Determine the [x, y] coordinate at the center of the cell enclosing the given text.  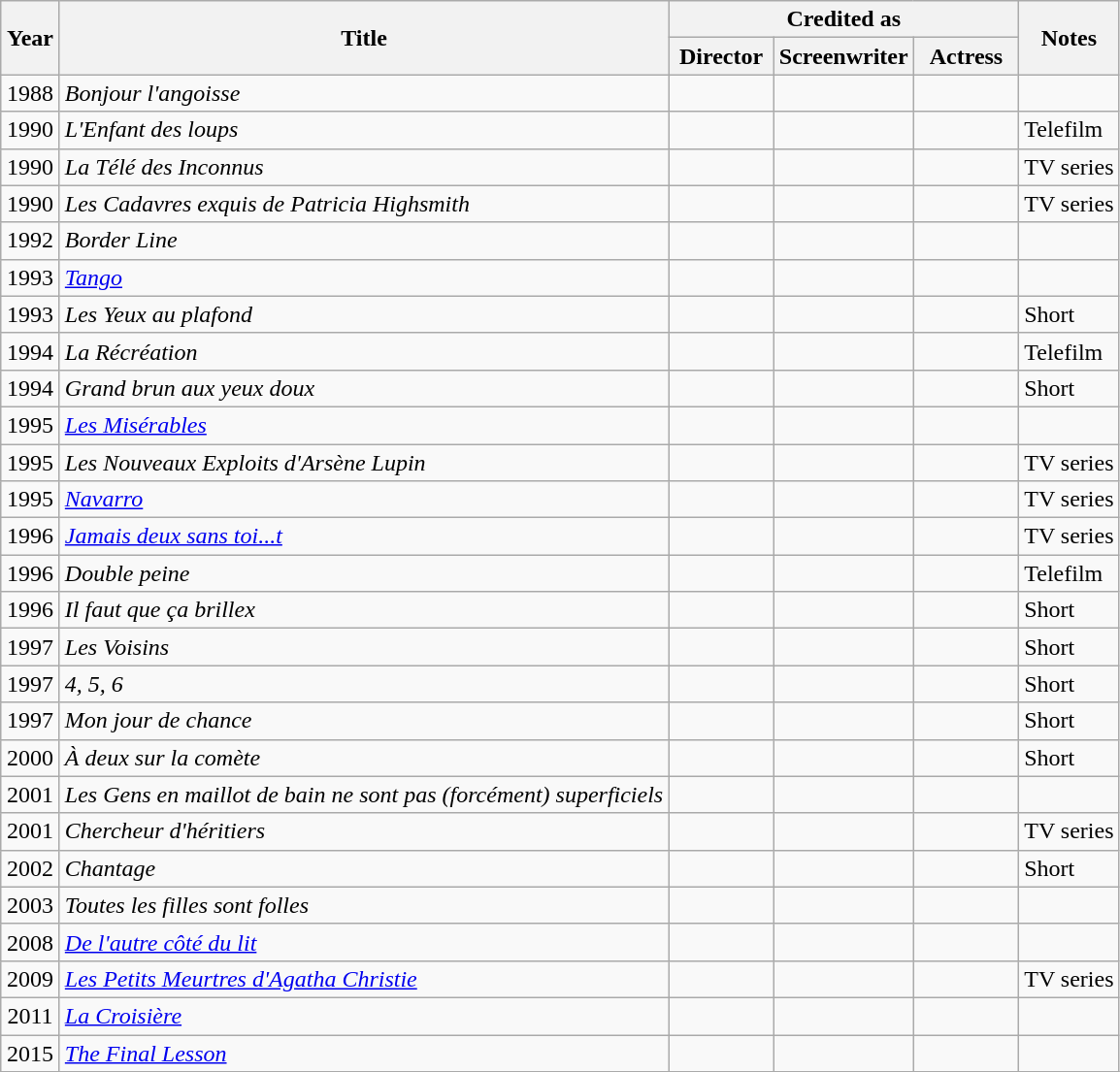
À deux sur la comète [363, 758]
De l'autre côté du lit [363, 942]
Grand brun aux yeux doux [363, 388]
La Croisière [363, 1016]
Mon jour de chance [363, 721]
2011 [31, 1016]
1988 [31, 93]
Border Line [363, 241]
Credited as [844, 19]
2003 [31, 905]
Chantage [363, 868]
L'Enfant des loups [363, 130]
Tango [363, 277]
Title [363, 38]
Notes [1070, 38]
2009 [31, 979]
4, 5, 6 [363, 684]
Les Nouveaux Exploits d'Arsène Lupin [363, 463]
Double peine [363, 573]
Navarro [363, 500]
Les Misérables [363, 425]
Chercheur d'héritiers [363, 831]
Year [31, 38]
Bonjour l'angoisse [363, 93]
Director [722, 56]
The Final Lesson [363, 1053]
Il faut que ça brillex [363, 610]
La Récréation [363, 351]
1992 [31, 241]
2002 [31, 868]
Les Voisins [363, 647]
2000 [31, 758]
La Télé des Inconnus [363, 167]
2008 [31, 942]
Jamais deux sans toi...t [363, 536]
Screenwriter [843, 56]
Toutes les filles sont folles [363, 905]
Les Gens en maillot de bain ne sont pas (forcément) superficiels [363, 795]
Les Cadavres exquis de Patricia Highsmith [363, 204]
2015 [31, 1053]
Les Yeux au plafond [363, 314]
Actress [967, 56]
Les Petits Meurtres d'Agatha Christie [363, 979]
